Return [x, y] of the center of cell containing provided text 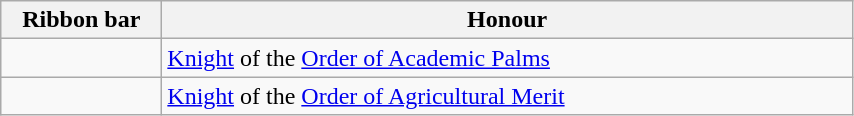
Knight of the Order of Academic Palms [508, 58]
Ribbon bar [82, 20]
Knight of the Order of Agricultural Merit [508, 96]
Honour [508, 20]
